Identify which cell holds the provided text, then report its (x, y) central coordinate. 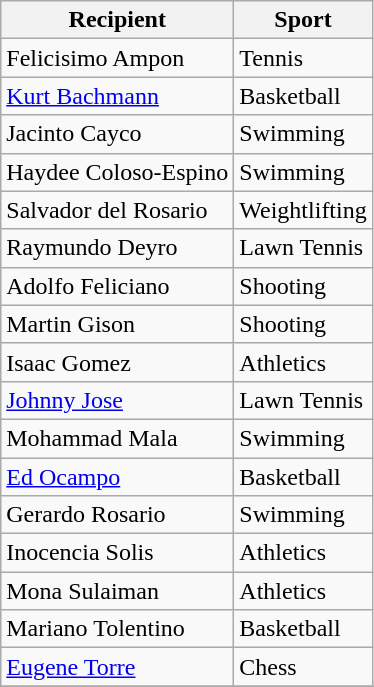
Adolfo Feliciano (118, 286)
Kurt Bachmann (118, 96)
Martin Gison (118, 324)
Eugene Torre (118, 667)
Salvador del Rosario (118, 210)
Weightlifting (303, 210)
Isaac Gomez (118, 362)
Gerardo Rosario (118, 515)
Felicisimo Ampon (118, 58)
Chess (303, 667)
Mohammad Mala (118, 438)
Haydee Coloso-Espino (118, 172)
Ed Ocampo (118, 477)
Raymundo Deyro (118, 248)
Sport (303, 20)
Mariano Tolentino (118, 629)
Mona Sulaiman (118, 591)
Inocencia Solis (118, 553)
Tennis (303, 58)
Jacinto Cayco (118, 134)
Recipient (118, 20)
Johnny Jose (118, 400)
